Find where the given text appears and provide that cell's center as [x, y] coordinate. 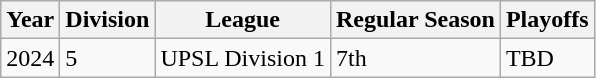
Year [30, 20]
Playoffs [547, 20]
UPSL Division 1 [243, 58]
TBD [547, 58]
2024 [30, 58]
7th [415, 58]
Division [108, 20]
5 [108, 58]
Regular Season [415, 20]
League [243, 20]
